Return (x, y) of the center of cell containing provided text 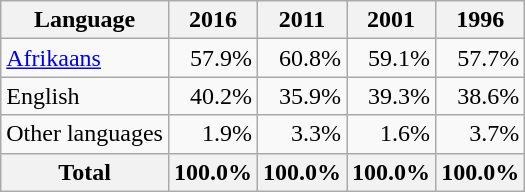
Total (85, 172)
38.6% (480, 96)
English (85, 96)
3.3% (302, 134)
2016 (212, 20)
57.7% (480, 58)
40.2% (212, 96)
1.9% (212, 134)
57.9% (212, 58)
39.3% (392, 96)
59.1% (392, 58)
35.9% (302, 96)
Other languages (85, 134)
1996 (480, 20)
2001 (392, 20)
60.8% (302, 58)
Language (85, 20)
2011 (302, 20)
Afrikaans (85, 58)
3.7% (480, 134)
1.6% (392, 134)
